Determine the (x, y) coordinate at the center of the cell enclosing the given text.  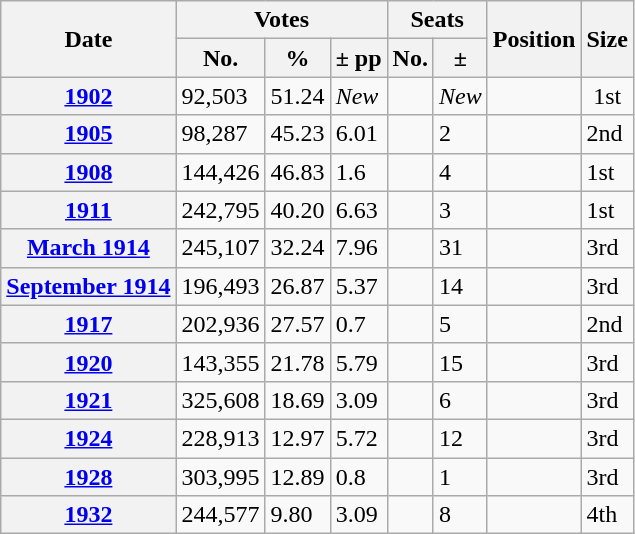
196,493 (220, 286)
8 (460, 515)
September 1914 (88, 286)
12.89 (298, 477)
Position (534, 39)
0.7 (358, 324)
26.87 (298, 286)
12.97 (298, 438)
2 (460, 134)
45.23 (298, 134)
3 (460, 210)
202,936 (220, 324)
1917 (88, 324)
1928 (88, 477)
March 1914 (88, 248)
5.37 (358, 286)
Votes (282, 20)
1902 (88, 96)
244,577 (220, 515)
4 (460, 172)
27.57 (298, 324)
18.69 (298, 400)
144,426 (220, 172)
92,503 (220, 96)
% (298, 58)
Seats (437, 20)
12 (460, 438)
1921 (88, 400)
5.79 (358, 362)
Date (88, 39)
1908 (88, 172)
143,355 (220, 362)
5 (460, 324)
228,913 (220, 438)
303,995 (220, 477)
6.63 (358, 210)
1 (460, 477)
31 (460, 248)
51.24 (298, 96)
5.72 (358, 438)
46.83 (298, 172)
1911 (88, 210)
1932 (88, 515)
32.24 (298, 248)
6.01 (358, 134)
1920 (88, 362)
4th (607, 515)
7.96 (358, 248)
245,107 (220, 248)
40.20 (298, 210)
1924 (88, 438)
1.6 (358, 172)
15 (460, 362)
0.8 (358, 477)
± pp (358, 58)
21.78 (298, 362)
Size (607, 39)
1905 (88, 134)
325,608 (220, 400)
14 (460, 286)
± (460, 58)
6 (460, 400)
9.80 (298, 515)
242,795 (220, 210)
98,287 (220, 134)
